Find where the given text appears and provide that cell's center as (X, Y) coordinate. 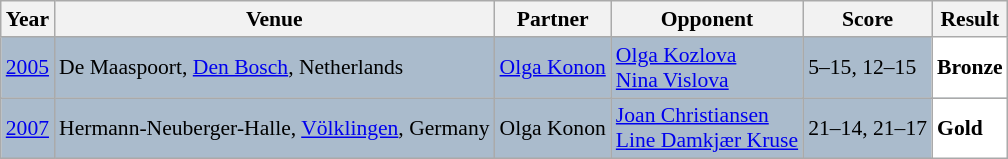
21–14, 21–17 (868, 128)
Result (970, 19)
Opponent (707, 19)
Partner (553, 19)
Hermann-Neuberger-Halle, Völklingen, Germany (274, 128)
Joan Christiansen Line Damkjær Kruse (707, 128)
De Maaspoort, Den Bosch, Netherlands (274, 68)
2007 (28, 128)
Gold (970, 128)
Venue (274, 19)
Year (28, 19)
Bronze (970, 68)
Olga Kozlova Nina Vislova (707, 68)
5–15, 12–15 (868, 68)
Score (868, 19)
2005 (28, 68)
